Search for the cell housing the specified text and yield its [X, Y] center coordinate. 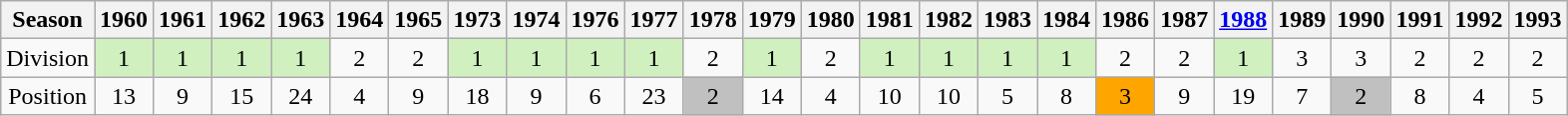
1961 [184, 20]
1989 [1303, 20]
1988 [1243, 20]
1992 [1478, 20]
1993 [1538, 20]
1984 [1067, 20]
Season [48, 20]
7 [1303, 96]
1978 [712, 20]
1991 [1420, 20]
1973 [477, 20]
1979 [772, 20]
13 [124, 96]
24 [301, 96]
14 [772, 96]
1962 [241, 20]
23 [654, 96]
1963 [301, 20]
1987 [1185, 20]
1983 [1007, 20]
1990 [1361, 20]
6 [594, 96]
1977 [654, 20]
15 [241, 96]
1974 [537, 20]
Position [48, 96]
1981 [890, 20]
19 [1243, 96]
1976 [594, 20]
1982 [948, 20]
1965 [419, 20]
18 [477, 96]
Division [48, 58]
1964 [359, 20]
1980 [830, 20]
1986 [1125, 20]
1960 [124, 20]
